Pinpoint the cell where the given text exists, returning its [x, y] midpoint coordinate. 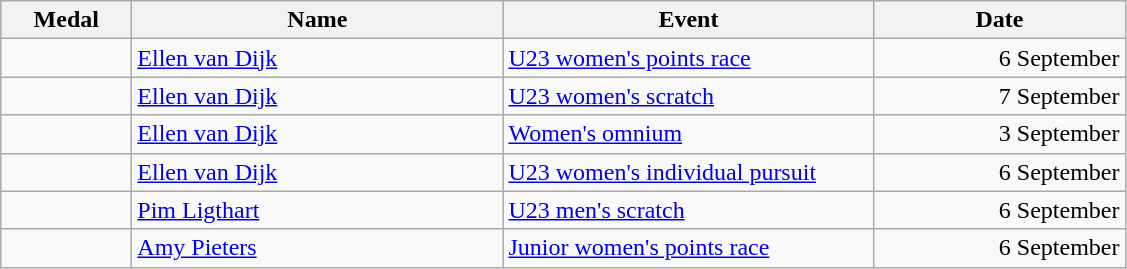
3 September [1000, 134]
Name [318, 20]
Medal [66, 20]
Event [688, 20]
U23 women's points race [688, 58]
U23 men's scratch [688, 210]
U23 women's individual pursuit [688, 172]
7 September [1000, 96]
Pim Ligthart [318, 210]
Amy Pieters [318, 248]
U23 women's scratch [688, 96]
Date [1000, 20]
Junior women's points race [688, 248]
Women's omnium [688, 134]
